Provide the [x, y] coordinate of the cell's center where the given text is located.  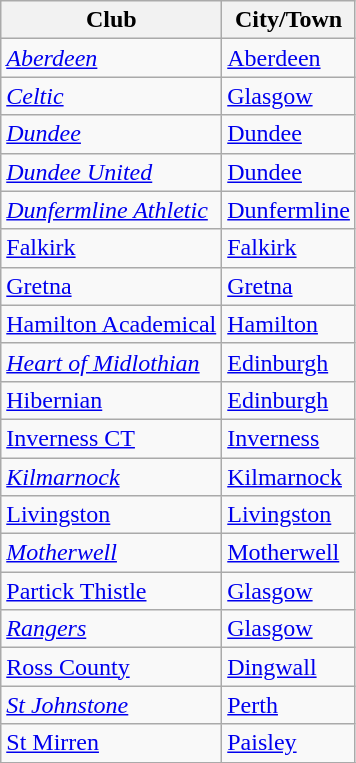
Celtic [112, 96]
Partick Thistle [112, 591]
Heart of Midlothian [112, 362]
Perth [289, 705]
Paisley [289, 743]
City/Town [289, 20]
Dunfermline Athletic [112, 210]
Hamilton Academical [112, 324]
St Mirren [112, 743]
Inverness CT [112, 438]
Club [112, 20]
St Johnstone [112, 705]
Dunfermline [289, 210]
Dingwall [289, 667]
Hibernian [112, 400]
Inverness [289, 438]
Rangers [112, 629]
Hamilton [289, 324]
Dundee United [112, 172]
Ross County [112, 667]
